Detect which cell encompasses the target text, then output its (x, y) center coordinate. 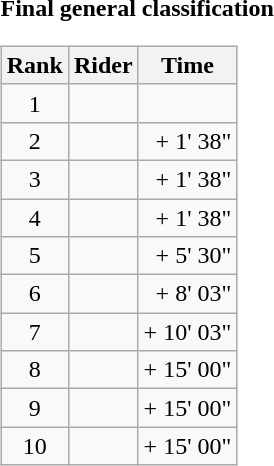
Rank (34, 65)
5 (34, 256)
4 (34, 217)
10 (34, 446)
6 (34, 294)
9 (34, 408)
7 (34, 332)
+ 5' 30" (188, 256)
2 (34, 141)
+ 8' 03" (188, 294)
8 (34, 370)
+ 10' 03" (188, 332)
1 (34, 103)
3 (34, 179)
Time (188, 65)
Rider (103, 65)
